Identify which cell holds the provided text, then report its (x, y) central coordinate. 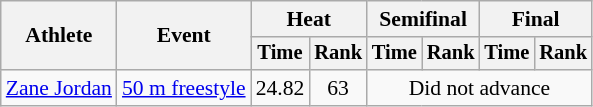
63 (338, 88)
Zane Jordan (59, 88)
Did not advance (480, 88)
Heat (309, 19)
Event (184, 36)
Semifinal (423, 19)
Final (535, 19)
24.82 (280, 88)
50 m freestyle (184, 88)
Athlete (59, 36)
